Pinpoint the cell where the given text exists, returning its (x, y) midpoint coordinate. 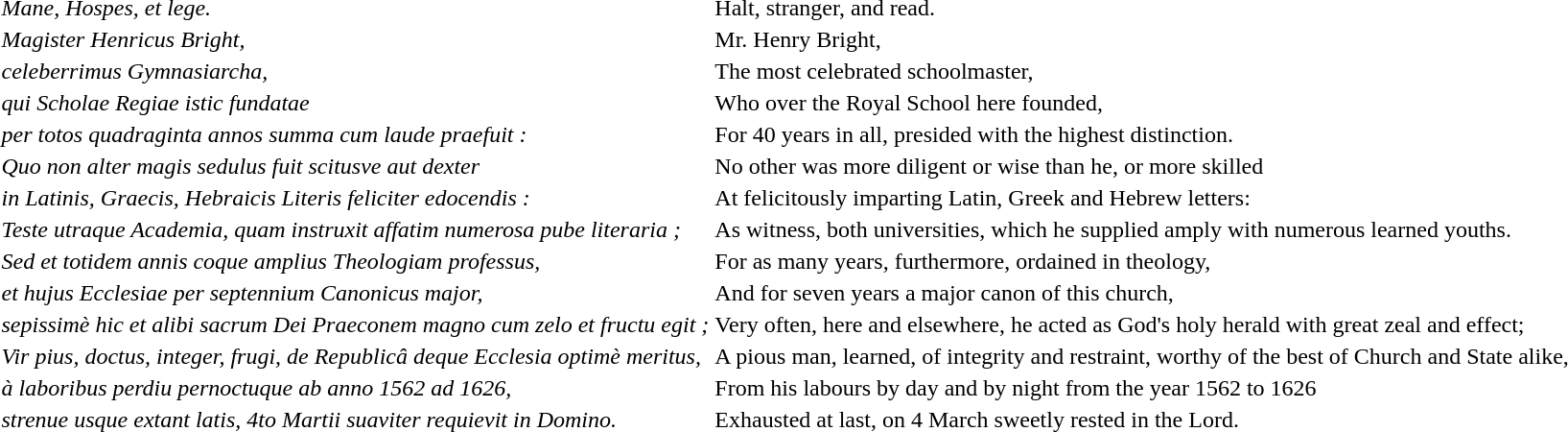
sepissimè hic et alibi sacrum Dei Praeconem magno cum zelo et fructu egit ; (355, 324)
celeberrimus Gymnasiarcha, (355, 71)
qui Scholae Regiae istic fundatae (355, 103)
et hujus Ecclesiae per septennium Canonicus major, (355, 293)
Vir pius, doctus, integer, frugi, de Republicâ deque Ecclesia optimè meritus, (355, 356)
Magister Henricus Bright, (355, 39)
Sed et totidem annis coque amplius Theologiam professus, (355, 261)
per totos quadraginta annos summa cum laude praefuit : (355, 134)
in Latinis, Graecis, Hebraicis Literis feliciter edocendis : (355, 198)
Teste utraque Academia, quam instruxit affatim numerosa pube literaria ; (355, 229)
à laboribus perdiu pernoctuque ab anno 1562 ad 1626, (355, 388)
Quo non alter magis sedulus fuit scitusve aut dexter (355, 166)
